For the text-containing cell, return its midpoint in (x, y) coordinate format. 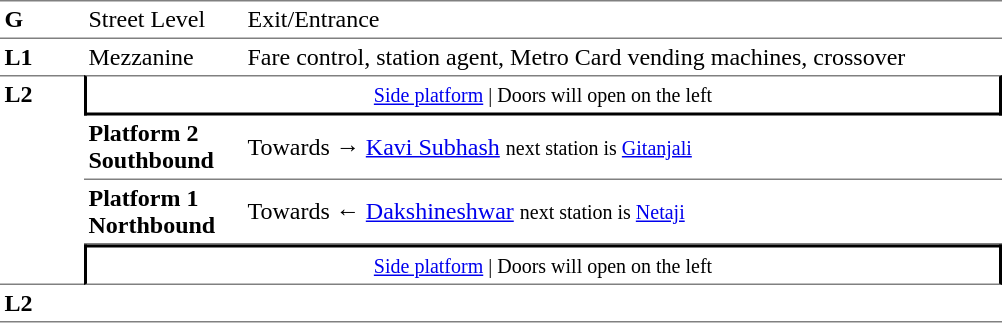
Exit/Entrance (622, 20)
G (42, 20)
Platform 2Southbound (164, 148)
Mezzanine (164, 57)
L1 (42, 57)
Fare control, station agent, Metro Card vending machines, crossover (622, 57)
Platform 1Northbound (164, 212)
Street Level (164, 20)
Towards ← Dakshineshwar next station is Netaji (622, 212)
Towards → Kavi Subhash next station is Gitanjali (622, 148)
